Pinpoint the cell where the given text exists, returning its (X, Y) midpoint coordinate. 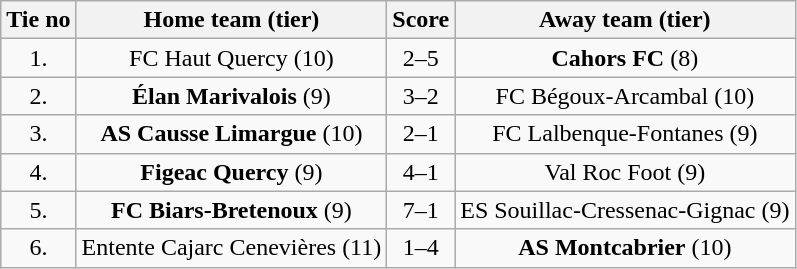
AS Montcabrier (10) (625, 248)
7–1 (421, 210)
FC Haut Quercy (10) (232, 58)
Score (421, 20)
Élan Marivalois (9) (232, 96)
6. (38, 248)
Cahors FC (8) (625, 58)
1–4 (421, 248)
ES Souillac-Cressenac-Gignac (9) (625, 210)
4. (38, 172)
Tie no (38, 20)
2–1 (421, 134)
4–1 (421, 172)
Home team (tier) (232, 20)
Entente Cajarc Cenevières (11) (232, 248)
AS Causse Limargue (10) (232, 134)
3. (38, 134)
5. (38, 210)
FC Lalbenque-Fontanes (9) (625, 134)
Val Roc Foot (9) (625, 172)
FC Biars-Bretenoux (9) (232, 210)
FC Bégoux-Arcambal (10) (625, 96)
3–2 (421, 96)
1. (38, 58)
Figeac Quercy (9) (232, 172)
2–5 (421, 58)
2. (38, 96)
Away team (tier) (625, 20)
